Identify which cell holds the provided text, then report its [x, y] central coordinate. 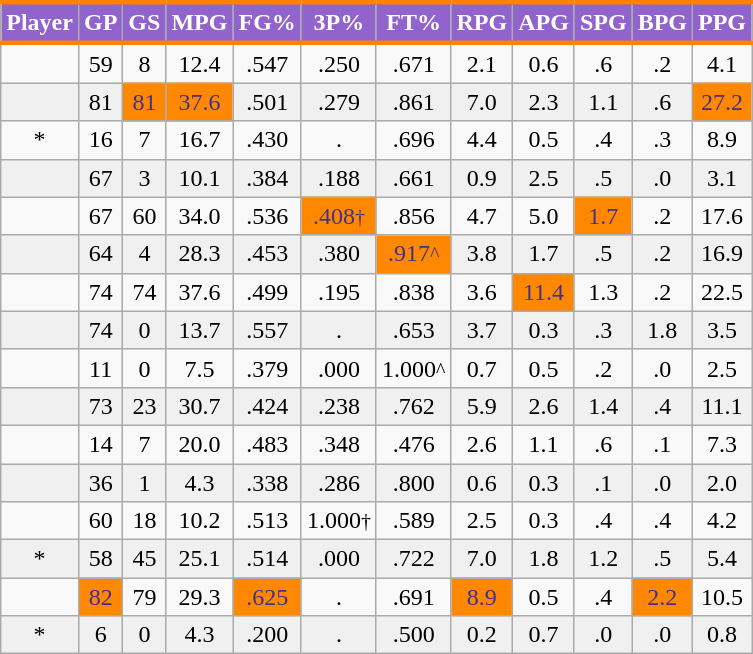
2.2 [662, 597]
.476 [413, 444]
.279 [338, 102]
4.1 [722, 63]
.625 [267, 597]
.514 [267, 559]
Player [40, 22]
.380 [338, 254]
.762 [413, 406]
.691 [413, 597]
36 [100, 483]
.513 [267, 521]
2.3 [544, 102]
.424 [267, 406]
27.2 [722, 102]
3.8 [482, 254]
45 [144, 559]
3.7 [482, 330]
3.5 [722, 330]
APG [544, 22]
11.4 [544, 292]
.430 [267, 140]
30.7 [200, 406]
RPG [482, 22]
.653 [413, 330]
1.3 [603, 292]
10.2 [200, 521]
4.4 [482, 140]
5.4 [722, 559]
1.000† [338, 521]
29.3 [200, 597]
4 [144, 254]
.483 [267, 444]
.557 [267, 330]
FG% [267, 22]
13.7 [200, 330]
2.0 [722, 483]
BPG [662, 22]
.384 [267, 178]
.536 [267, 216]
4.2 [722, 521]
1.000^ [413, 368]
11 [100, 368]
.861 [413, 102]
MPG [200, 22]
12.4 [200, 63]
79 [144, 597]
0.2 [482, 635]
.501 [267, 102]
0.9 [482, 178]
5.9 [482, 406]
.661 [413, 178]
1.4 [603, 406]
7.3 [722, 444]
.338 [267, 483]
.917^ [413, 254]
.250 [338, 63]
.589 [413, 521]
.348 [338, 444]
8 [144, 63]
PPG [722, 22]
58 [100, 559]
0.8 [722, 635]
GS [144, 22]
10.1 [200, 178]
73 [100, 406]
18 [144, 521]
11.1 [722, 406]
.408† [338, 216]
4.7 [482, 216]
16.7 [200, 140]
.195 [338, 292]
6 [100, 635]
SPG [603, 22]
.696 [413, 140]
25.1 [200, 559]
16 [100, 140]
2.1 [482, 63]
28.3 [200, 254]
.722 [413, 559]
64 [100, 254]
.856 [413, 216]
.800 [413, 483]
3 [144, 178]
7.5 [200, 368]
3.1 [722, 178]
10.5 [722, 597]
22.5 [722, 292]
34.0 [200, 216]
.286 [338, 483]
23 [144, 406]
.379 [267, 368]
82 [100, 597]
20.0 [200, 444]
14 [100, 444]
3.6 [482, 292]
1.2 [603, 559]
.547 [267, 63]
3P% [338, 22]
.671 [413, 63]
1 [144, 483]
.499 [267, 292]
16.9 [722, 254]
.838 [413, 292]
5.0 [544, 216]
59 [100, 63]
FT% [413, 22]
.238 [338, 406]
17.6 [722, 216]
GP [100, 22]
.453 [267, 254]
.500 [413, 635]
.200 [267, 635]
.188 [338, 178]
